From the cell containing the given text, extract its center point as [x, y] coordinate. 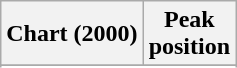
Peakposition [189, 34]
Chart (2000) [72, 34]
